Capture the cell that displays the provided text and extract its [x, y] central coordinate. 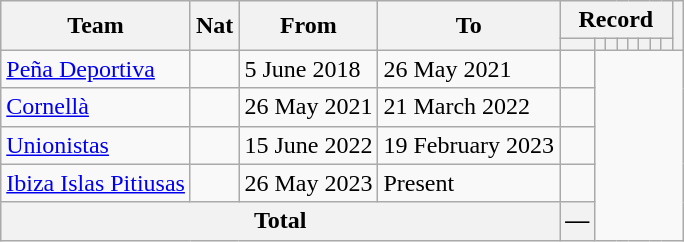
Peña Deportiva [96, 69]
To [469, 26]
5 June 2018 [308, 69]
From [308, 26]
Team [96, 26]
Total [280, 221]
Nat [214, 26]
Cornellà [96, 107]
15 June 2022 [308, 145]
21 March 2022 [469, 107]
19 February 2023 [469, 145]
26 May 2023 [308, 183]
— [578, 221]
Ibiza Islas Pitiusas [96, 183]
Present [469, 183]
Unionistas [96, 145]
Record [616, 20]
